Identify which cell holds the provided text, then report its [X, Y] central coordinate. 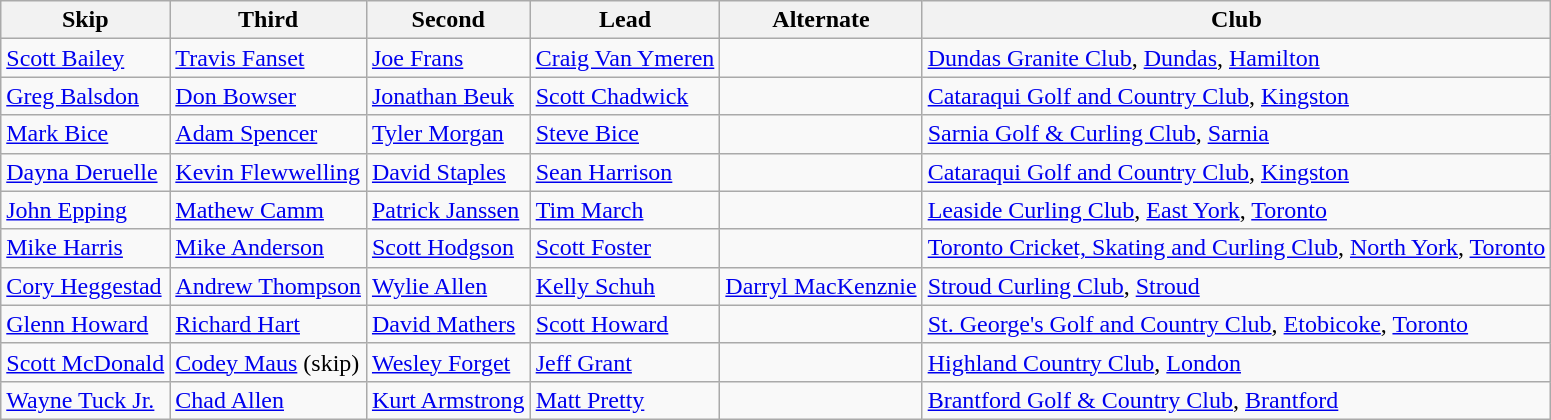
Mathew Camm [268, 210]
Mark Bice [86, 134]
Cory Heggestad [86, 286]
Jonathan Beuk [448, 96]
Tim March [625, 210]
Richard Hart [268, 324]
Andrew Thompson [268, 286]
Chad Allen [268, 400]
Patrick Janssen [448, 210]
Mike Anderson [268, 248]
Tyler Morgan [448, 134]
Craig Van Ymeren [625, 58]
Leaside Curling Club, East York, Toronto [1236, 210]
Don Bowser [268, 96]
Skip [86, 20]
Dundas Granite Club, Dundas, Hamilton [1236, 58]
Toronto Cricket, Skating and Curling Club, North York, Toronto [1236, 248]
Scott Chadwick [625, 96]
John Epping [86, 210]
Joe Frans [448, 58]
Codey Maus (skip) [268, 362]
Second [448, 20]
Wesley Forget [448, 362]
Scott Bailey [86, 58]
Sarnia Golf & Curling Club, Sarnia [1236, 134]
Steve Bice [625, 134]
Lead [625, 20]
Jeff Grant [625, 362]
Alternate [821, 20]
Dayna Deruelle [86, 172]
Matt Pretty [625, 400]
Glenn Howard [86, 324]
Scott McDonald [86, 362]
Wylie Allen [448, 286]
Sean Harrison [625, 172]
Greg Balsdon [86, 96]
Darryl MacKenznie [821, 286]
Travis Fanset [268, 58]
Adam Spencer [268, 134]
Kelly Schuh [625, 286]
Kevin Flewwelling [268, 172]
Wayne Tuck Jr. [86, 400]
Scott Foster [625, 248]
Scott Hodgson [448, 248]
Stroud Curling Club, Stroud [1236, 286]
Highland Country Club, London [1236, 362]
David Mathers [448, 324]
David Staples [448, 172]
Brantford Golf & Country Club, Brantford [1236, 400]
Mike Harris [86, 248]
Scott Howard [625, 324]
Club [1236, 20]
Kurt Armstrong [448, 400]
St. George's Golf and Country Club, Etobicoke, Toronto [1236, 324]
Third [268, 20]
